Capture the cell that displays the provided text and extract its (X, Y) central coordinate. 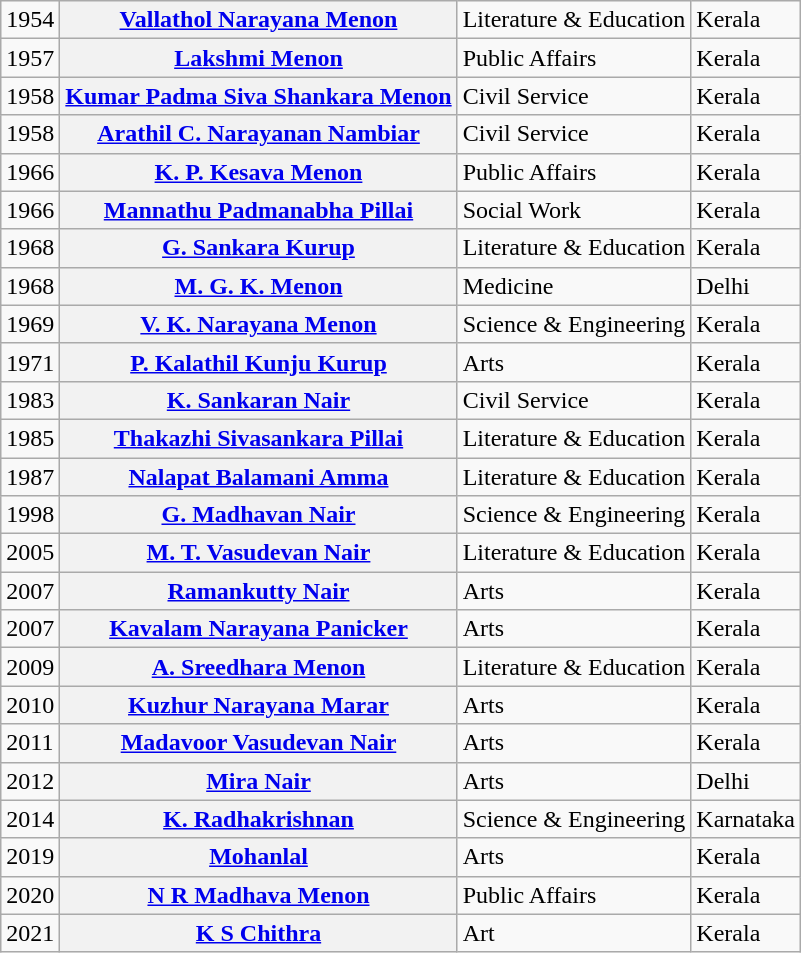
1985 (30, 438)
Karnataka (746, 819)
Vallathol Narayana Menon (258, 20)
1983 (30, 400)
Social Work (574, 210)
M. G. K. Menon (258, 286)
2019 (30, 857)
Mira Nair (258, 781)
Arathil C. Narayanan Nambiar (258, 134)
2011 (30, 743)
K. Radhakrishnan (258, 819)
G. Sankara Kurup (258, 248)
2014 (30, 819)
M. T. Vasudevan Nair (258, 553)
Kuzhur Narayana Marar (258, 705)
Kumar Padma Siva Shankara Menon (258, 96)
Mannathu Padmanabha Pillai (258, 210)
Lakshmi Menon (258, 58)
Ramankutty Nair (258, 591)
1969 (30, 324)
A. Sreedhara Menon (258, 667)
Medicine (574, 286)
N R Madhava Menon (258, 895)
Art (574, 933)
K S Chithra (258, 933)
1971 (30, 362)
Nalapat Balamani Amma (258, 477)
P. Kalathil Kunju Kurup (258, 362)
1998 (30, 515)
2009 (30, 667)
2020 (30, 895)
1987 (30, 477)
2021 (30, 933)
Thakazhi Sivasankara Pillai (258, 438)
G. Madhavan Nair (258, 515)
K. Sankaran Nair (258, 400)
Madavoor Vasudevan Nair (258, 743)
K. P. Kesava Menon (258, 172)
2005 (30, 553)
2010 (30, 705)
2012 (30, 781)
V. K. Narayana Menon (258, 324)
Kavalam Narayana Panicker (258, 629)
1957 (30, 58)
1954 (30, 20)
Mohanlal (258, 857)
